Provide the (X, Y) coordinate of the cell's center where the given text is located.  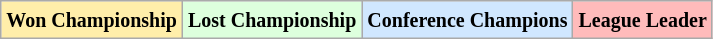
Conference Champions (468, 20)
Lost Championship (272, 20)
League Leader (642, 20)
Won Championship (92, 20)
